Search for the cell housing the specified text and yield its [x, y] center coordinate. 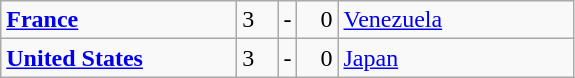
United States [119, 58]
Japan [456, 58]
Venezuela [456, 20]
France [119, 20]
